Scan for the cell matching the given text and deliver its [X, Y] coordinate at center. 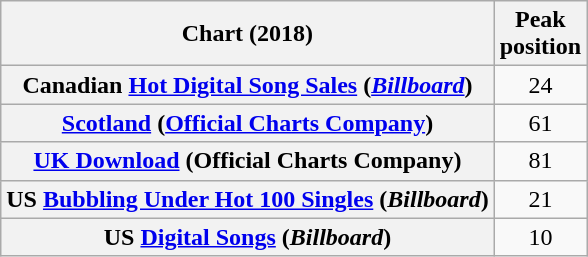
Peakposition [540, 34]
10 [540, 237]
81 [540, 161]
24 [540, 85]
Canadian Hot Digital Song Sales (Billboard) [248, 85]
Scotland (Official Charts Company) [248, 123]
US Bubbling Under Hot 100 Singles (Billboard) [248, 199]
US Digital Songs (Billboard) [248, 237]
61 [540, 123]
Chart (2018) [248, 34]
UK Download (Official Charts Company) [248, 161]
21 [540, 199]
